Extract the [x, y] coordinate from the center of the cell holding the provided text.  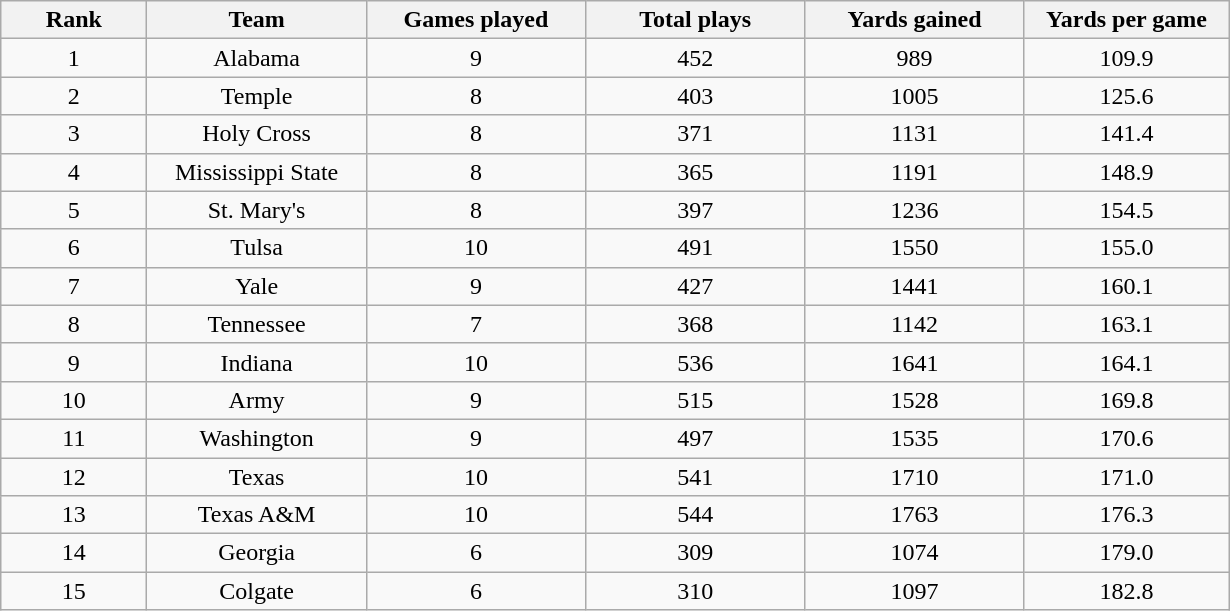
515 [696, 400]
536 [696, 362]
365 [696, 172]
1074 [914, 553]
4 [74, 172]
371 [696, 134]
1191 [914, 172]
Total plays [696, 20]
309 [696, 553]
3 [74, 134]
141.4 [1126, 134]
497 [696, 438]
5 [74, 210]
15 [74, 591]
1710 [914, 477]
179.0 [1126, 553]
Yale [256, 286]
Games played [476, 20]
13 [74, 515]
Temple [256, 96]
1142 [914, 324]
1528 [914, 400]
Tennessee [256, 324]
164.1 [1126, 362]
1 [74, 58]
403 [696, 96]
1441 [914, 286]
St. Mary's [256, 210]
1097 [914, 591]
Yards per game [1126, 20]
989 [914, 58]
Colgate [256, 591]
170.6 [1126, 438]
Army [256, 400]
155.0 [1126, 248]
1763 [914, 515]
Texas A&M [256, 515]
544 [696, 515]
1236 [914, 210]
1005 [914, 96]
Texas [256, 477]
1535 [914, 438]
Yards gained [914, 20]
163.1 [1126, 324]
Tulsa [256, 248]
171.0 [1126, 477]
109.9 [1126, 58]
169.8 [1126, 400]
182.8 [1126, 591]
12 [74, 477]
Washington [256, 438]
Alabama [256, 58]
Indiana [256, 362]
148.9 [1126, 172]
368 [696, 324]
Holy Cross [256, 134]
427 [696, 286]
14 [74, 553]
491 [696, 248]
Mississippi State [256, 172]
Georgia [256, 553]
Rank [74, 20]
176.3 [1126, 515]
1641 [914, 362]
1550 [914, 248]
397 [696, 210]
125.6 [1126, 96]
154.5 [1126, 210]
11 [74, 438]
452 [696, 58]
2 [74, 96]
160.1 [1126, 286]
1131 [914, 134]
310 [696, 591]
Team [256, 20]
541 [696, 477]
